Locate the cell with the specified text and output its (X, Y) center coordinate. 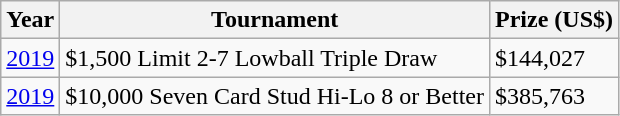
$144,027 (554, 58)
Year (30, 20)
Tournament (275, 20)
$385,763 (554, 96)
$1,500 Limit 2-7 Lowball Triple Draw (275, 58)
$10,000 Seven Card Stud Hi-Lo 8 or Better (275, 96)
Prize (US$) (554, 20)
